Locate the cell with the specified text and output its (x, y) center coordinate. 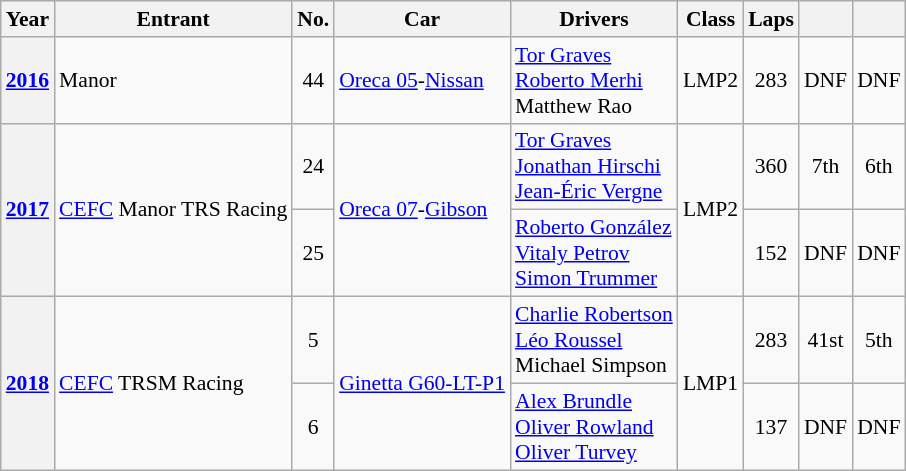
24 (313, 166)
7th (826, 166)
No. (313, 19)
25 (313, 254)
6 (313, 426)
LMP1 (710, 384)
Tor Graves Jonathan Hirschi Jean-Éric Vergne (594, 166)
Laps (771, 19)
Entrant (173, 19)
137 (771, 426)
2018 (28, 384)
Ginetta G60-LT-P1 (422, 384)
Alex Brundle Oliver Rowland Oliver Turvey (594, 426)
6th (878, 166)
2016 (28, 80)
41st (826, 340)
44 (313, 80)
Charlie Robertson Léo Roussel Michael Simpson (594, 340)
Oreca 05-Nissan (422, 80)
2017 (28, 210)
Drivers (594, 19)
360 (771, 166)
CEFC Manor TRS Racing (173, 210)
Car (422, 19)
Manor (173, 80)
Tor Graves Roberto Merhi Matthew Rao (594, 80)
Class (710, 19)
Oreca 07-Gibson (422, 210)
Roberto González Vitaly Petrov Simon Trummer (594, 254)
Year (28, 19)
CEFC TRSM Racing (173, 384)
5 (313, 340)
152 (771, 254)
5th (878, 340)
